Return (X, Y) of the center of cell containing provided text 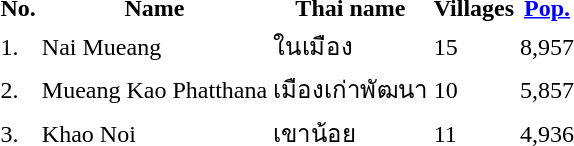
Nai Mueang (154, 46)
Mueang Kao Phatthana (154, 90)
เมืองเก่าพัฒนา (351, 90)
ในเมือง (351, 46)
10 (474, 90)
15 (474, 46)
